Capture the cell that displays the provided text and extract its (X, Y) central coordinate. 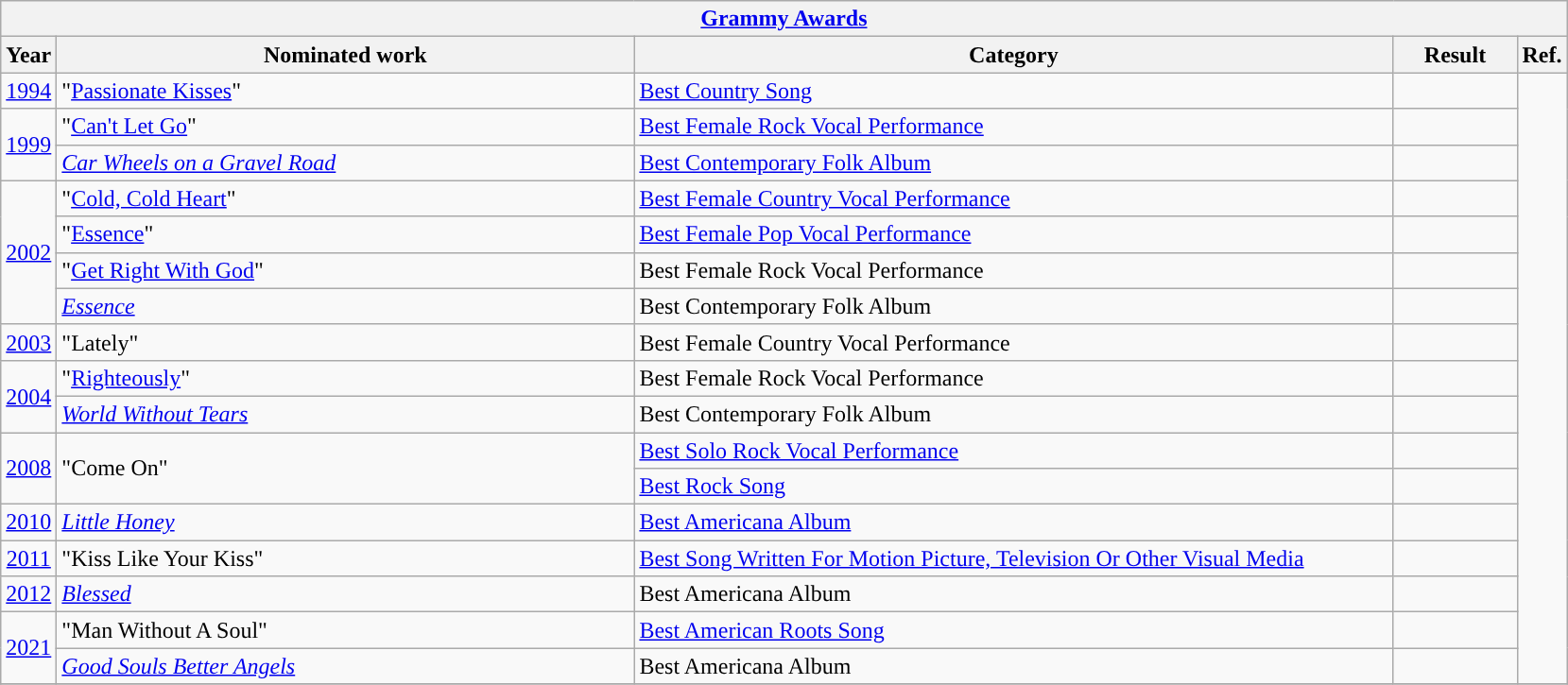
World Without Tears (346, 414)
Car Wheels on a Gravel Road (346, 163)
2010 (28, 522)
Little Honey (346, 522)
Essence (346, 306)
Category (1013, 55)
"Cold, Cold Heart" (346, 198)
Grammy Awards (784, 19)
2003 (28, 342)
Best Solo Rock Vocal Performance (1013, 451)
Best Song Written For Motion Picture, Television Or Other Visual Media (1013, 558)
"Can't Let Go" (346, 127)
Ref. (1542, 55)
1994 (28, 91)
"Man Without A Soul" (346, 630)
2012 (28, 594)
Best Female Pop Vocal Performance (1013, 234)
"Righteously" (346, 378)
Best Country Song (1013, 91)
Blessed (346, 594)
Best American Roots Song (1013, 630)
"Get Right With God" (346, 270)
Nominated work (346, 55)
2021 (28, 648)
Good Souls Better Angels (346, 666)
2008 (28, 469)
2011 (28, 558)
"Kiss Like Your Kiss" (346, 558)
Result (1456, 55)
2002 (28, 252)
Best Rock Song (1013, 487)
"Come On" (346, 469)
"Lately" (346, 342)
"Essence" (346, 234)
"Passionate Kisses" (346, 91)
2004 (28, 396)
Year (28, 55)
1999 (28, 145)
